Output the (x, y) coordinate of the center of the cell containing the given text.  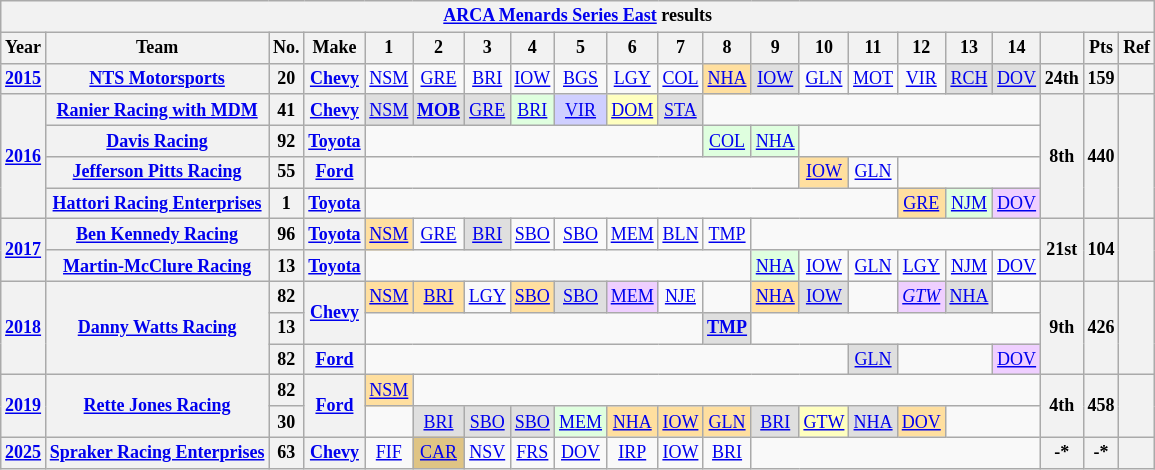
2025 (24, 452)
21st (1062, 250)
Martin-McClure Racing (156, 266)
24th (1062, 78)
NTS Motorsports (156, 78)
104 (1101, 250)
2017 (24, 250)
20 (286, 78)
DOM (632, 110)
2018 (24, 328)
Make (334, 48)
Danny Watts Racing (156, 328)
2019 (24, 406)
5 (581, 48)
2016 (24, 156)
FIF (389, 452)
8 (728, 48)
4th (1062, 406)
55 (286, 172)
Team (156, 48)
9 (775, 48)
6 (632, 48)
NSV (487, 452)
9th (1062, 328)
426 (1101, 328)
10 (824, 48)
41 (286, 110)
4 (532, 48)
BLN (680, 234)
63 (286, 452)
96 (286, 234)
STA (680, 110)
MOB (439, 110)
Ranier Racing with MDM (156, 110)
14 (1017, 48)
8th (1062, 156)
7 (680, 48)
NJE (680, 296)
FRS (532, 452)
No. (286, 48)
CAR (439, 452)
440 (1101, 156)
12 (921, 48)
30 (286, 422)
458 (1101, 406)
92 (286, 140)
Year (24, 48)
RCH (969, 78)
IRP (632, 452)
Jefferson Pitts Racing (156, 172)
3 (487, 48)
Hattori Racing Enterprises (156, 204)
BGS (581, 78)
11 (874, 48)
Pts (1101, 48)
2 (439, 48)
Rette Jones Racing (156, 406)
Davis Racing (156, 140)
2015 (24, 78)
Spraker Racing Enterprises (156, 452)
Ben Kennedy Racing (156, 234)
MOT (874, 78)
ARCA Menards Series East results (578, 16)
159 (1101, 78)
Ref (1137, 48)
